Determine the [X, Y] coordinate at the center of the cell enclosing the given text.  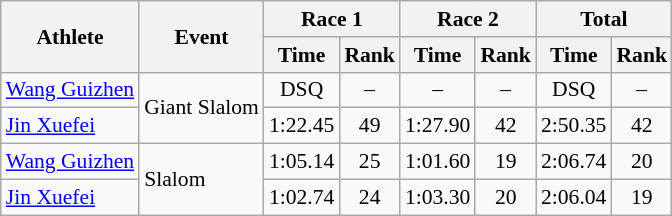
1:02.74 [302, 197]
1:05.14 [302, 162]
Total [604, 19]
25 [370, 162]
Race 2 [468, 19]
1:27.90 [438, 126]
1:03.30 [438, 197]
2:50.35 [574, 126]
2:06.04 [574, 197]
1:22.45 [302, 126]
Race 1 [332, 19]
24 [370, 197]
2:06.74 [574, 162]
Slalom [202, 180]
Event [202, 36]
Giant Slalom [202, 108]
Athlete [70, 36]
1:01.60 [438, 162]
49 [370, 126]
